Search for the cell housing the specified text and yield its [X, Y] center coordinate. 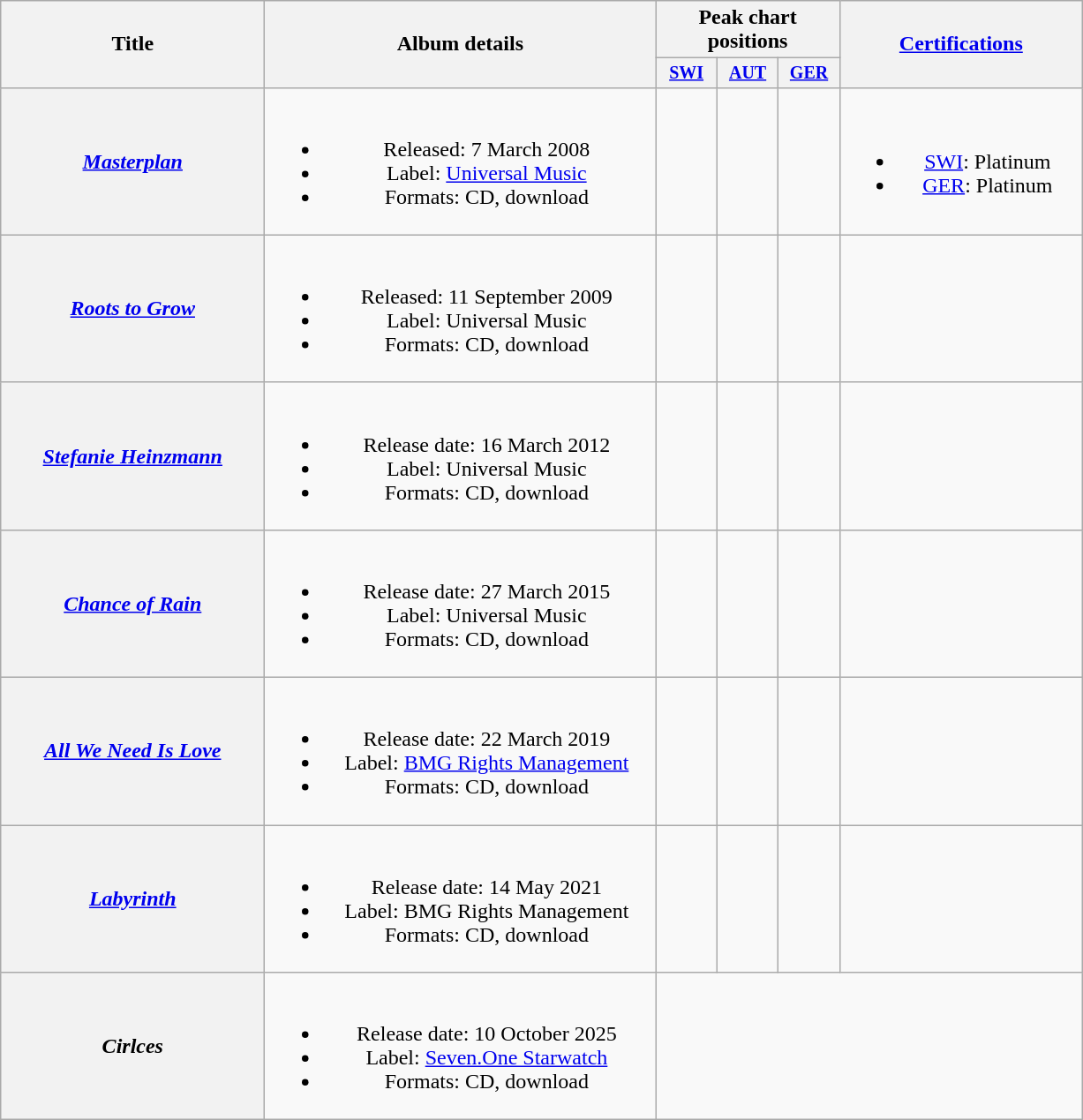
Released: 7 March 2008Label: Universal MusicFormats: CD, download [461, 161]
SWI [687, 72]
Release date: 14 May 2021Label: BMG Rights ManagementFormats: CD, download [461, 898]
GER [808, 72]
Title [132, 44]
Cirlces [132, 1047]
Release date: 27 March 2015Label: Universal MusicFormats: CD, download [461, 604]
SWI: PlatinumGER: Platinum [960, 161]
Chance of Rain [132, 604]
AUT [747, 72]
Labyrinth [132, 898]
Roots to Grow [132, 309]
Released: 11 September 2009Label: Universal MusicFormats: CD, download [461, 309]
All We Need Is Love [132, 752]
Release date: 10 October 2025Label: Seven.One StarwatchFormats: CD, download [461, 1047]
Certifications [960, 44]
Peak chart positions [748, 30]
Album details [461, 44]
Release date: 22 March 2019Label: BMG Rights ManagementFormats: CD, download [461, 752]
Release date: 16 March 2012Label: Universal MusicFormats: CD, download [461, 455]
Stefanie Heinzmann [132, 455]
Masterplan [132, 161]
